Identify which cell holds the provided text, then report its [x, y] central coordinate. 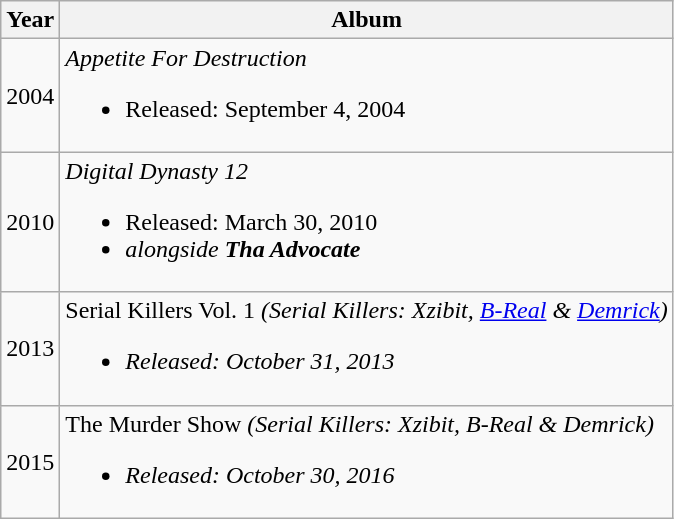
Serial Killers Vol. 1 (Serial Killers: Xzibit, B-Real & Demrick)Released: October 31, 2013 [366, 348]
Year [30, 20]
Album [366, 20]
2004 [30, 96]
Digital Dynasty 12Released: March 30, 2010alongside Tha Advocate [366, 222]
The Murder Show (Serial Killers: Xzibit, B-Real & Demrick)Released: October 30, 2016 [366, 462]
Appetite For DestructionReleased: September 4, 2004 [366, 96]
2010 [30, 222]
2013 [30, 348]
2015 [30, 462]
